Scan for the cell matching the given text and deliver its [x, y] coordinate at center. 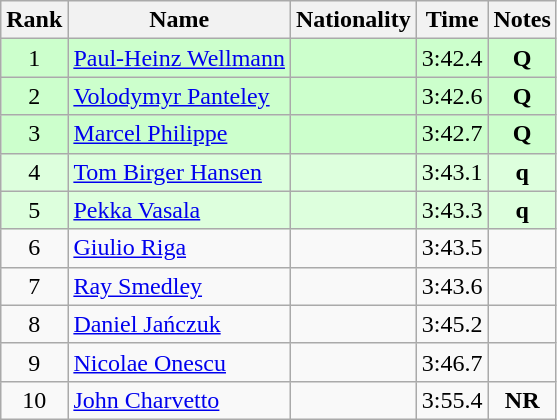
NR [522, 400]
Volodymyr Panteley [180, 96]
7 [34, 286]
Time [452, 20]
3:45.2 [452, 324]
4 [34, 172]
3:55.4 [452, 400]
8 [34, 324]
3:43.5 [452, 248]
5 [34, 210]
3:43.3 [452, 210]
Nicolae Onescu [180, 362]
3:43.6 [452, 286]
10 [34, 400]
3:43.1 [452, 172]
Rank [34, 20]
Name [180, 20]
Tom Birger Hansen [180, 172]
1 [34, 58]
9 [34, 362]
3 [34, 134]
Ray Smedley [180, 286]
3:46.7 [452, 362]
3:42.4 [452, 58]
3:42.7 [452, 134]
Nationality [353, 20]
Pekka Vasala [180, 210]
3:42.6 [452, 96]
Paul-Heinz Wellmann [180, 58]
Giulio Riga [180, 248]
Daniel Jańczuk [180, 324]
Marcel Philippe [180, 134]
Notes [522, 20]
2 [34, 96]
6 [34, 248]
John Charvetto [180, 400]
